Pinpoint the cell where the given text exists, returning its [x, y] midpoint coordinate. 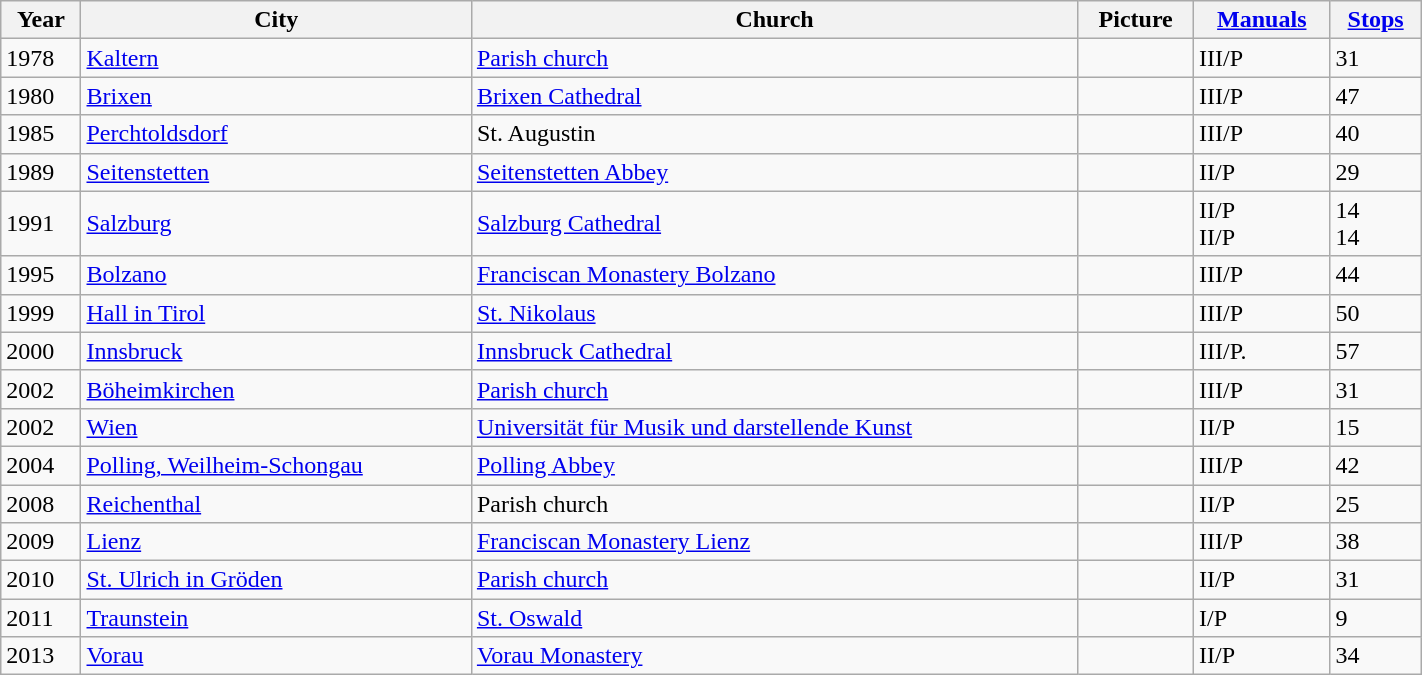
1985 [41, 134]
42 [1376, 465]
Polling Abbey [774, 465]
Innsbruck [276, 351]
2011 [41, 618]
25 [1376, 503]
Vorau Monastery [774, 656]
Kaltern [276, 58]
9 [1376, 618]
Manuals [1262, 20]
40 [1376, 134]
St. Ulrich in Gröden [276, 580]
Innsbruck Cathedral [774, 351]
15 [1376, 427]
50 [1376, 313]
Vorau [276, 656]
City [276, 20]
57 [1376, 351]
Franciscan Monastery Lienz [774, 542]
St. Nikolaus [774, 313]
Wien [276, 427]
47 [1376, 96]
2009 [41, 542]
Seitenstetten Abbey [774, 172]
44 [1376, 275]
I/P [1262, 618]
Picture [1136, 20]
St. Oswald [774, 618]
St. Augustin [774, 134]
2008 [41, 503]
29 [1376, 172]
Böheimkirchen [276, 389]
Traunstein [276, 618]
1978 [41, 58]
2004 [41, 465]
Reichenthal [276, 503]
Salzburg [276, 224]
2013 [41, 656]
Lienz [276, 542]
Salzburg Cathedral [774, 224]
2000 [41, 351]
Polling, Weilheim-Schongau [276, 465]
Bolzano [276, 275]
Franciscan Monastery Bolzano [774, 275]
III/P. [1262, 351]
Universität für Musik und darstellende Kunst [774, 427]
Perchtoldsdorf [276, 134]
1980 [41, 96]
38 [1376, 542]
Brixen [276, 96]
1989 [41, 172]
1995 [41, 275]
II/PII/P [1262, 224]
1414 [1376, 224]
Year [41, 20]
Hall in Tirol [276, 313]
Church [774, 20]
Stops [1376, 20]
Brixen Cathedral [774, 96]
34 [1376, 656]
2010 [41, 580]
Seitenstetten [276, 172]
1999 [41, 313]
1991 [41, 224]
